Capture the cell that displays the provided text and extract its [x, y] central coordinate. 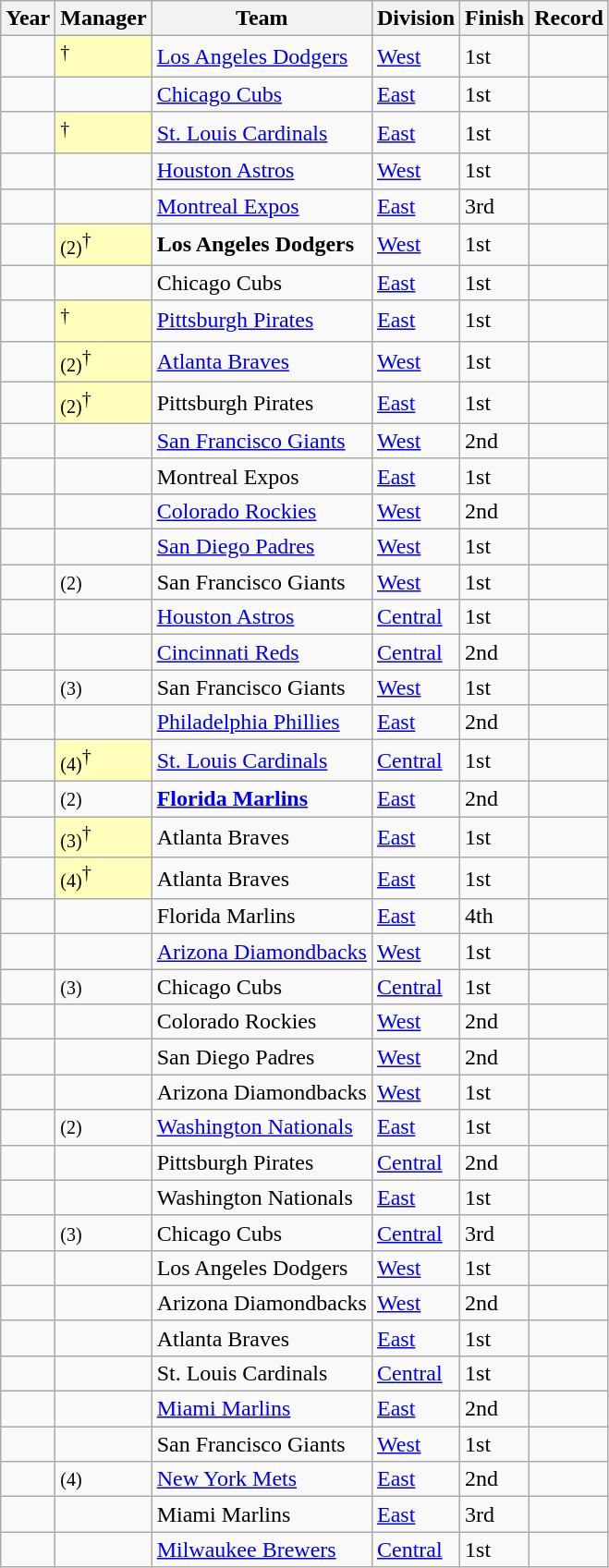
Cincinnati Reds [262, 652]
Year [28, 18]
(3)† [104, 837]
Record [569, 18]
4th [495, 917]
Team [262, 18]
Manager [104, 18]
Philadelphia Phillies [262, 723]
New York Mets [262, 1479]
Finish [495, 18]
Milwaukee Brewers [262, 1550]
Division [416, 18]
(4) [104, 1479]
